Capture the cell that displays the provided text and extract its (x, y) central coordinate. 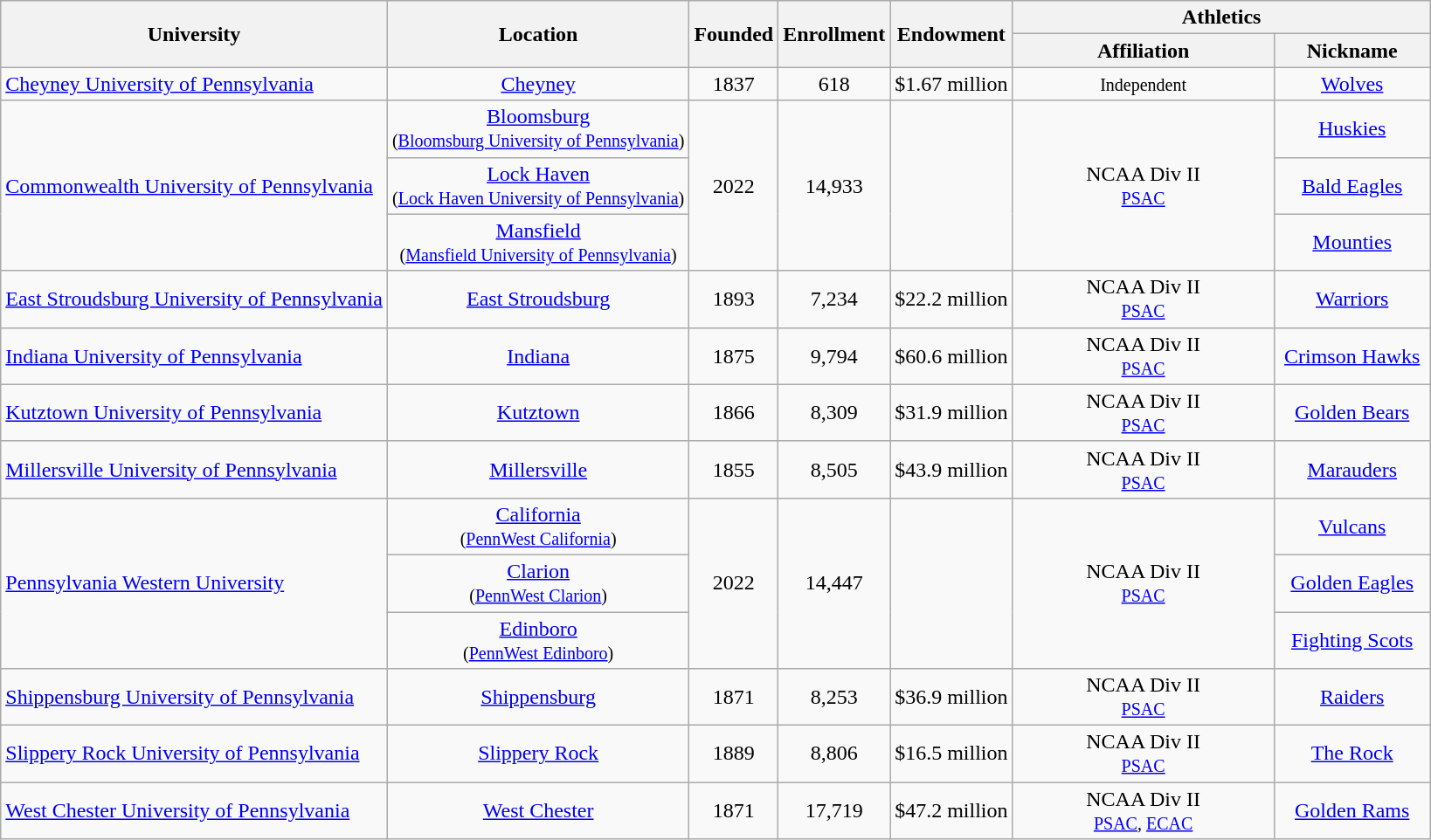
East Stroudsburg University of Pennsylvania (194, 299)
9,794 (834, 356)
Lock Haven(Lock Haven University of Pennsylvania) (538, 185)
Endowment (951, 34)
1893 (734, 299)
Bloomsburg(Bloomsburg University of Pennsylvania) (538, 129)
14,447 (834, 583)
8,309 (834, 412)
Slippery Rock University of Pennsylvania (194, 754)
West Chester University of Pennsylvania (194, 810)
14,933 (834, 185)
Golden Eagles (1352, 583)
East Stroudsburg (538, 299)
$22.2 million (951, 299)
$43.9 million (951, 470)
NCAA Div IIPSAC, ECAC (1143, 810)
Slippery Rock (538, 754)
$60.6 million (951, 356)
7,234 (834, 299)
Commonwealth University of Pennsylvania (194, 185)
Affiliation (1143, 51)
Warriors (1352, 299)
Huskies (1352, 129)
17,719 (834, 810)
1837 (734, 84)
Shippensburg (538, 697)
University (194, 34)
Clarion(PennWest Clarion) (538, 583)
Indiana (538, 356)
Wolves (1352, 84)
The Rock (1352, 754)
Mounties (1352, 243)
$47.2 million (951, 810)
1875 (734, 356)
Cheyney University of Pennsylvania (194, 84)
Kutztown University of Pennsylvania (194, 412)
Founded (734, 34)
Fighting Scots (1352, 639)
1866 (734, 412)
1889 (734, 754)
Raiders (1352, 697)
$36.9 million (951, 697)
Mansfield(Mansfield University of Pennsylvania) (538, 243)
Athletics (1221, 17)
Cheyney (538, 84)
Edinboro(PennWest Edinboro) (538, 639)
$1.67 million (951, 84)
West Chester (538, 810)
Shippensburg University of Pennsylvania (194, 697)
1855 (734, 470)
Location (538, 34)
Kutztown (538, 412)
8,806 (834, 754)
Nickname (1352, 51)
Vulcans (1352, 526)
Indiana University of Pennsylvania (194, 356)
Crimson Hawks (1352, 356)
618 (834, 84)
Pennsylvania Western University (194, 583)
$31.9 million (951, 412)
California(PennWest California) (538, 526)
8,505 (834, 470)
Enrollment (834, 34)
Millersville University of Pennsylvania (194, 470)
Marauders (1352, 470)
Independent (1143, 84)
$16.5 million (951, 754)
8,253 (834, 697)
Bald Eagles (1352, 185)
Golden Rams (1352, 810)
Millersville (538, 470)
Golden Bears (1352, 412)
